Extract the (x, y) coordinate from the center of the cell holding the provided text.  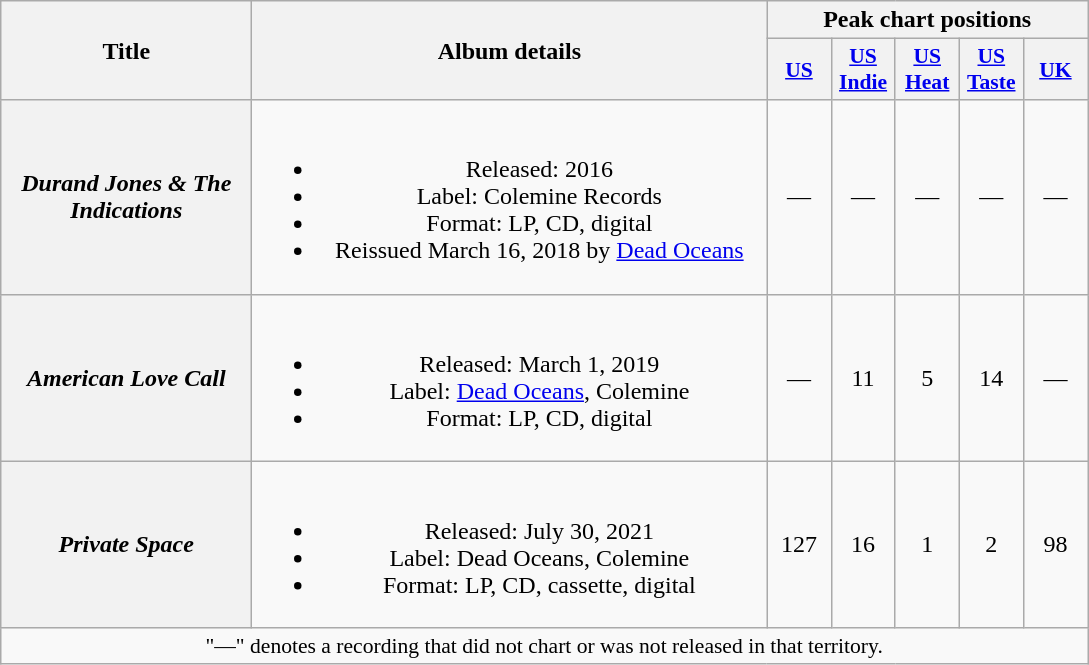
UK (1055, 70)
Released: March 1, 2019Label: Dead Oceans, ColemineFormat: LP, CD, digital (510, 378)
Title (126, 50)
98 (1055, 544)
Album details (510, 50)
USIndie (863, 70)
14 (991, 378)
Private Space (126, 544)
2 (991, 544)
Released: July 30, 2021Label: Dead Oceans, ColemineFormat: LP, CD, cassette, digital (510, 544)
11 (863, 378)
USHeat (927, 70)
1 (927, 544)
127 (799, 544)
5 (927, 378)
Durand Jones & The Indications (126, 197)
Peak chart positions (928, 20)
US (799, 70)
"—" denotes a recording that did not chart or was not released in that territory. (544, 646)
USTaste (991, 70)
American Love Call (126, 378)
16 (863, 544)
Released: 2016Label: Colemine RecordsFormat: LP, CD, digitalReissued March 16, 2018 by Dead Oceans (510, 197)
